Output the [x, y] coordinate of the center of the cell containing the given text.  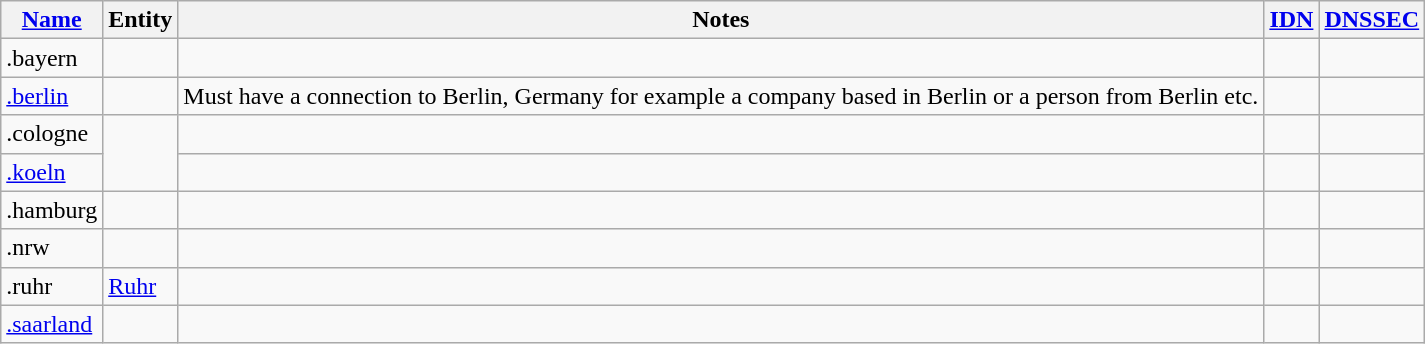
.ruhr [52, 286]
Name [52, 20]
IDN [1292, 20]
.koeln [52, 172]
Must have a connection to Berlin, Germany for example a company based in Berlin or a person from Berlin etc. [721, 96]
DNSSEC [1372, 20]
Entity [140, 20]
Notes [721, 20]
.nrw [52, 248]
.saarland [52, 324]
.cologne [52, 134]
Ruhr [140, 286]
.berlin [52, 96]
.hamburg [52, 210]
.bayern [52, 58]
